Scan for the cell matching the given text and deliver its (X, Y) coordinate at center. 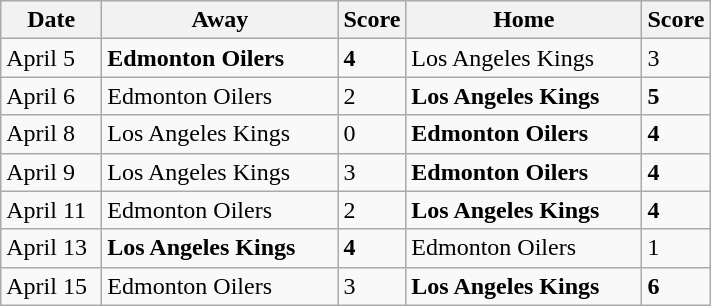
April 8 (52, 134)
April 6 (52, 96)
April 11 (52, 210)
1 (676, 248)
0 (372, 134)
5 (676, 96)
Home (524, 20)
Away (220, 20)
April 5 (52, 58)
Date (52, 20)
April 13 (52, 248)
6 (676, 286)
April 9 (52, 172)
April 15 (52, 286)
